Find where the given text appears and provide that cell's center as (x, y) coordinate. 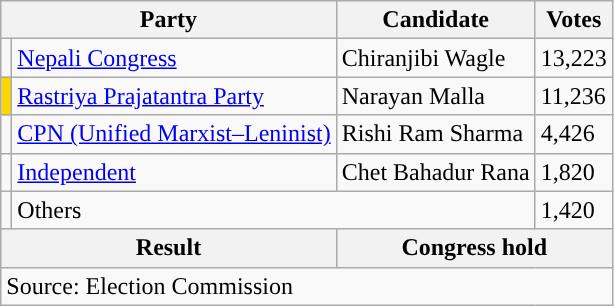
Candidate (436, 20)
Votes (574, 20)
13,223 (574, 58)
Congress hold (474, 248)
Nepali Congress (174, 58)
Others (274, 210)
Independent (174, 172)
1,820 (574, 172)
Party (168, 20)
Narayan Malla (436, 96)
Source: Election Commission (307, 286)
Chet Bahadur Rana (436, 172)
4,426 (574, 134)
Chiranjibi Wagle (436, 58)
Rastriya Prajatantra Party (174, 96)
CPN (Unified Marxist–Leninist) (174, 134)
Rishi Ram Sharma (436, 134)
11,236 (574, 96)
Result (168, 248)
1,420 (574, 210)
